Return (x, y) of the center of cell containing provided text 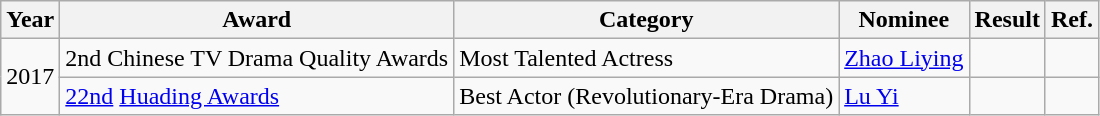
Ref. (1072, 20)
Year (30, 20)
Most Talented Actress (646, 58)
Award (257, 20)
Best Actor (Revolutionary-Era Drama) (646, 96)
Result (1007, 20)
22nd Huading Awards (257, 96)
Nominee (904, 20)
Zhao Liying (904, 58)
Lu Yi (904, 96)
2nd Chinese TV Drama Quality Awards (257, 58)
Category (646, 20)
2017 (30, 77)
